Identify which cell holds the provided text, then report its [x, y] central coordinate. 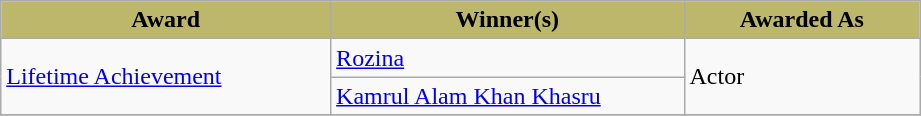
Award [166, 20]
Actor [802, 77]
Rozina [508, 58]
Winner(s) [508, 20]
Lifetime Achievement [166, 77]
Awarded As [802, 20]
Kamrul Alam Khan Khasru [508, 96]
